Determine the [X, Y] coordinate at the center of the cell enclosing the given text.  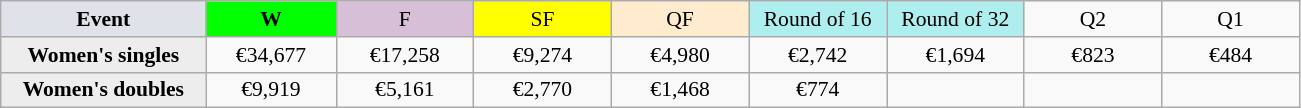
Round of 16 [818, 19]
Q1 [1231, 19]
SF [543, 19]
€823 [1093, 55]
€9,274 [543, 55]
€774 [818, 90]
W [271, 19]
€1,468 [680, 90]
€2,770 [543, 90]
Women's singles [104, 55]
QF [680, 19]
€9,919 [271, 90]
€5,161 [405, 90]
Q2 [1093, 19]
€484 [1231, 55]
€17,258 [405, 55]
€34,677 [271, 55]
F [405, 19]
Women's doubles [104, 90]
€4,980 [680, 55]
€1,694 [955, 55]
Round of 32 [955, 19]
Event [104, 19]
€2,742 [818, 55]
